For the text-containing cell, return its midpoint in [x, y] coordinate format. 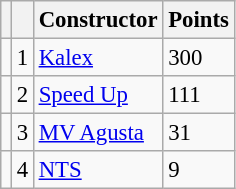
300 [198, 58]
1 [22, 58]
Speed Up [98, 95]
NTS [98, 170]
2 [22, 95]
3 [22, 133]
9 [198, 170]
Kalex [98, 58]
MV Agusta [98, 133]
Constructor [98, 20]
Points [198, 20]
31 [198, 133]
111 [198, 95]
4 [22, 170]
